Output the (x, y) coordinate of the center of the cell containing the given text.  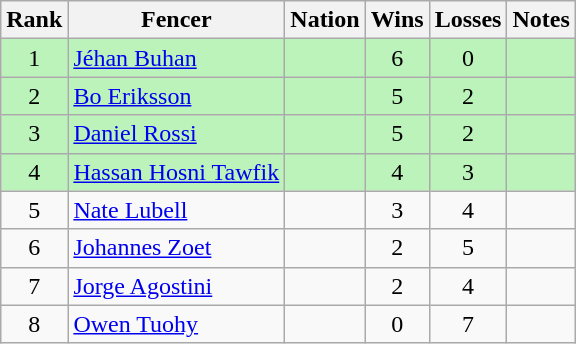
Jorge Agostini (176, 286)
Hassan Hosni Tawfik (176, 172)
Rank (34, 20)
Losses (468, 20)
Jéhan Buhan (176, 58)
Bo Eriksson (176, 96)
Owen Tuohy (176, 324)
1 (34, 58)
Nate Lubell (176, 210)
Notes (541, 20)
8 (34, 324)
Wins (397, 20)
Johannes Zoet (176, 248)
Fencer (176, 20)
Daniel Rossi (176, 134)
Nation (325, 20)
